Capture the cell that displays the provided text and extract its [x, y] central coordinate. 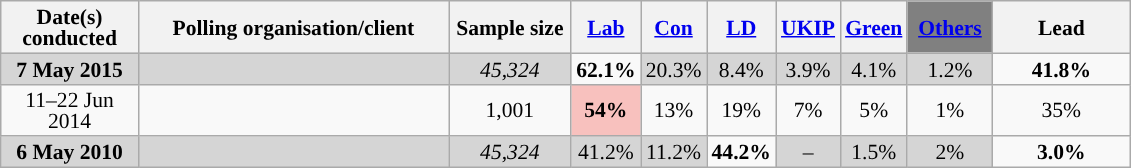
Date(s)conducted [70, 27]
2% [950, 152]
Con [674, 27]
Sample size [510, 27]
41.8% [1062, 68]
6 May 2010 [70, 152]
UKIP [808, 27]
54% [606, 110]
3.9% [808, 68]
1,001 [510, 110]
41.2% [606, 152]
– [808, 152]
Lab [606, 27]
5% [874, 110]
4.1% [874, 68]
44.2% [740, 152]
Polling organisation/client [293, 27]
13% [674, 110]
62.1% [606, 68]
1.5% [874, 152]
20.3% [674, 68]
LD [740, 27]
1.2% [950, 68]
19% [740, 110]
Lead [1062, 27]
11–22 Jun 2014 [70, 110]
35% [1062, 110]
3.0% [1062, 152]
Others [950, 27]
8.4% [740, 68]
7 May 2015 [70, 68]
11.2% [674, 152]
7% [808, 110]
1% [950, 110]
Green [874, 27]
